Determine the (x, y) coordinate at the center of the cell enclosing the given text.  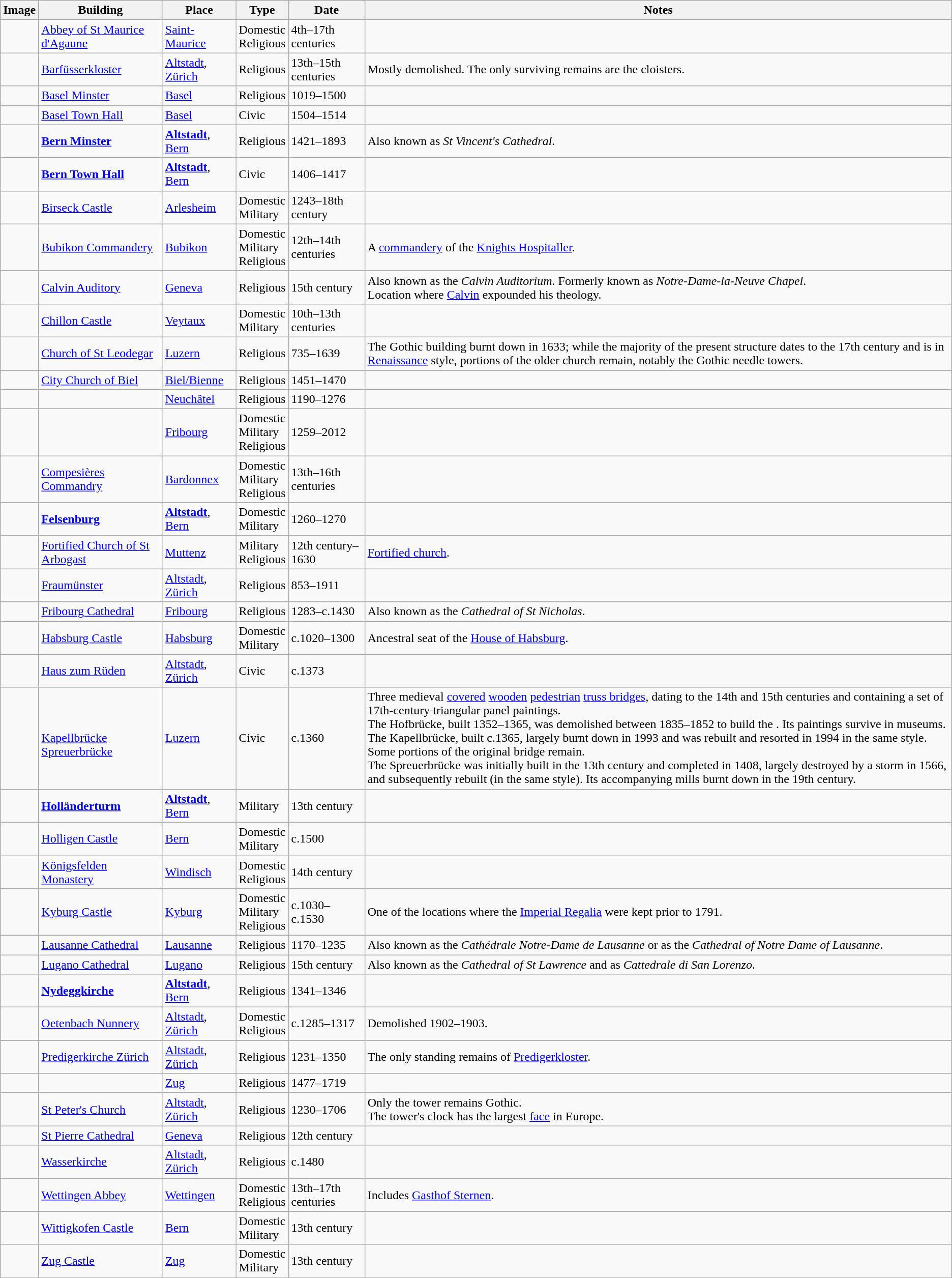
Church of St Leodegar (101, 353)
Wasserkirche (101, 1162)
735–1639 (326, 353)
Ancestral seat of the House of Habsburg. (658, 638)
Holligen Castle (101, 838)
Also known as the Cathedral of St Nicholas. (658, 612)
Windisch (199, 872)
Fortified church. (658, 553)
Military (262, 806)
12th century–1630 (326, 553)
13th–17th centuries (326, 1195)
Kyburg Castle (101, 912)
A commandery of the Knights Hospitaller. (658, 247)
Abbey of St Maurice d'Agaune (101, 37)
Basel Minster (101, 96)
Mostly demolished. The only surviving remains are the cloisters. (658, 69)
Date (326, 10)
c.1373 (326, 671)
Place (199, 10)
Lugano (199, 964)
Wettingen Abbey (101, 1195)
1451–1470 (326, 380)
Lausanne Cathedral (101, 945)
Includes Gasthof Sternen. (658, 1195)
Bardonnex (199, 479)
c.1500 (326, 838)
Muttenz (199, 553)
Veytaux (199, 321)
Holländerturm (101, 806)
Fortified Church of St Arbogast (101, 553)
Chillon Castle (101, 321)
Lugano Cathedral (101, 964)
14th century (326, 872)
1504–1514 (326, 115)
12th century (326, 1136)
1231–1350 (326, 1057)
Notes (658, 10)
Also known as the Cathedral of St Lawrence and as Cattedrale di San Lorenzo. (658, 964)
1406–1417 (326, 174)
Habsburg (199, 638)
Demolished 1902–1903. (658, 1024)
1190–1276 (326, 399)
Fribourg Cathedral (101, 612)
Nydeggkirche (101, 991)
Wittigkofen Castle (101, 1228)
Also known as the Calvin Auditorium. Formerly known as Notre-Dame-la-Neuve Chapel.Location where Calvin expounded his theology. (658, 287)
1283–c.1430 (326, 612)
Haus zum Rüden (101, 671)
13th–15th centuries (326, 69)
St Pierre Cathedral (101, 1136)
4th–17th centuries (326, 37)
Kyburg (199, 912)
853–1911 (326, 585)
1259–2012 (326, 432)
Biel/Bienne (199, 380)
Bubikon Commandery (101, 247)
The only standing remains of Predigerkloster. (658, 1057)
KapellbrückeSpreuerbrücke (101, 738)
10th–13th centuries (326, 321)
Birseck Castle (101, 208)
Oetenbach Nunnery (101, 1024)
1230–1706 (326, 1109)
c.1480 (326, 1162)
City Church of Biel (101, 380)
1260–1270 (326, 519)
Bern Minster (101, 141)
Calvin Auditory (101, 287)
Habsburg Castle (101, 638)
Lausanne (199, 945)
Arlesheim (199, 208)
Barfüsserkloster (101, 69)
12th–14th centuries (326, 247)
Zug Castle (101, 1261)
Also known as the Cathédrale Notre-Dame de Lausanne or as the Cathedral of Notre Dame of Lausanne. (658, 945)
Compesières Commandry (101, 479)
Building (101, 10)
1243–18th century (326, 208)
Also known as St Vincent's Cathedral. (658, 141)
1019–1500 (326, 96)
Only the tower remains Gothic.The tower's clock has the largest face in Europe. (658, 1109)
1421–1893 (326, 141)
Basel Town Hall (101, 115)
Image (19, 10)
Type (262, 10)
St Peter's Church (101, 1109)
c.1285–1317 (326, 1024)
c.1020–1300 (326, 638)
Saint-Maurice (199, 37)
Wettingen (199, 1195)
1170–1235 (326, 945)
MilitaryReligious (262, 553)
Bubikon (199, 247)
Neuchâtel (199, 399)
One of the locations where the Imperial Regalia were kept prior to 1791. (658, 912)
1341–1346 (326, 991)
13th–16th centuries (326, 479)
c.1360 (326, 738)
c.1030–c.1530 (326, 912)
Felsenburg (101, 519)
Bern Town Hall (101, 174)
Königsfelden Monastery (101, 872)
Predigerkirche Zürich (101, 1057)
1477–1719 (326, 1083)
Fraumünster (101, 585)
